From the cell containing the given text, extract its center point as (X, Y) coordinate. 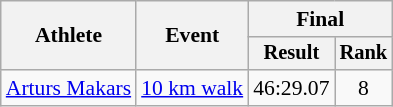
Final (320, 19)
46:29.07 (291, 88)
Arturs Makars (68, 88)
10 km walk (192, 88)
8 (364, 88)
Result (291, 54)
Rank (364, 54)
Athlete (68, 36)
Event (192, 36)
